Identify which cell holds the provided text, then report its [x, y] central coordinate. 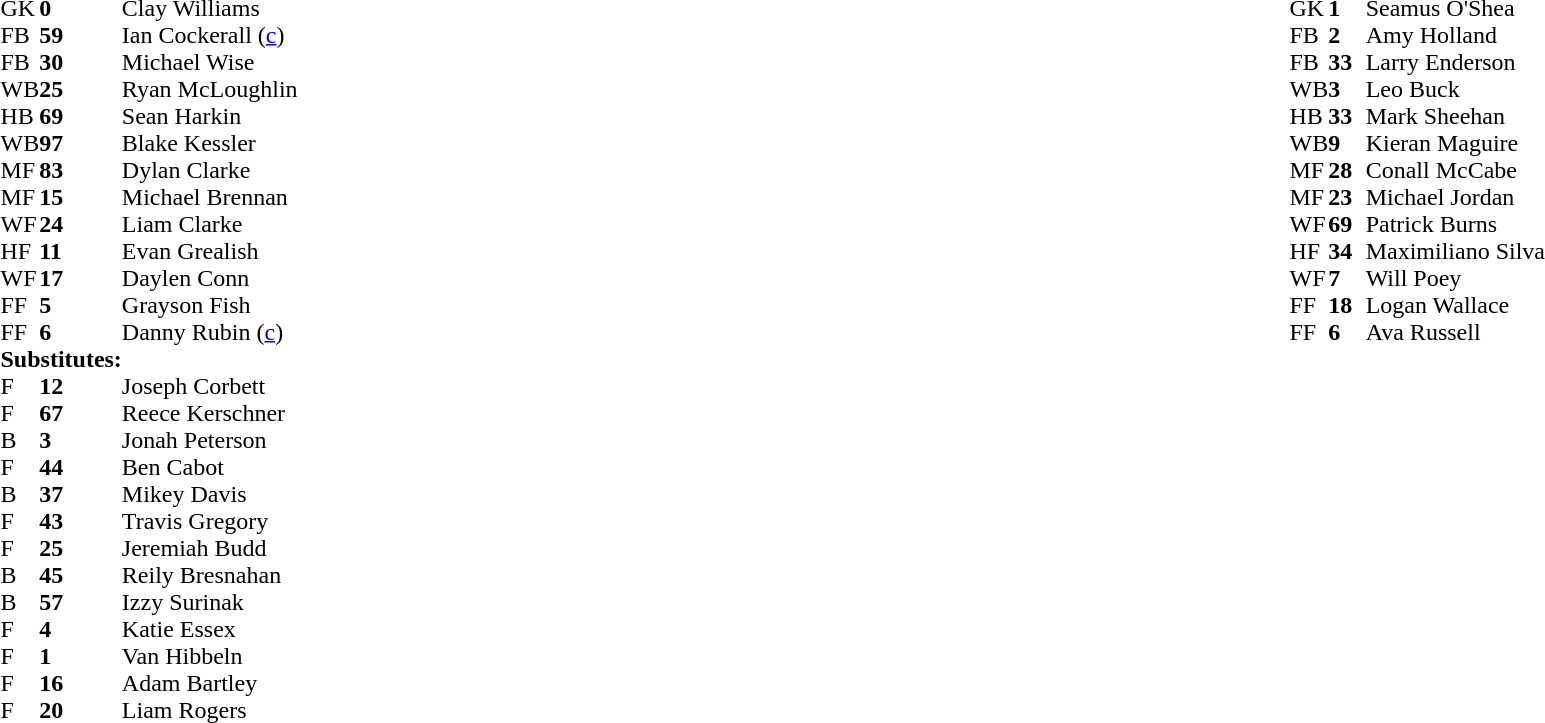
2 [1347, 36]
Ben Cabot [210, 468]
7 [1347, 278]
20 [58, 710]
Ian Cockerall (c) [210, 36]
Jeremiah Budd [210, 548]
Danny Rubin (c) [210, 332]
Katie Essex [210, 630]
Substitutes: [60, 360]
Ava Russell [1456, 332]
34 [1347, 252]
83 [58, 170]
Evan Grealish [210, 252]
Blake Kessler [210, 144]
Izzy Surinak [210, 602]
Will Poey [1456, 278]
Leo Buck [1456, 90]
16 [58, 684]
24 [58, 224]
Van Hibbeln [210, 656]
Daylen Conn [210, 278]
Grayson Fish [210, 306]
Kieran Maguire [1456, 144]
Dylan Clarke [210, 170]
Logan Wallace [1456, 306]
Jonah Peterson [210, 440]
15 [58, 198]
11 [58, 252]
18 [1347, 306]
9 [1347, 144]
43 [58, 522]
57 [58, 602]
Liam Rogers [210, 710]
Patrick Burns [1456, 224]
30 [58, 62]
37 [58, 494]
28 [1347, 170]
Mikey Davis [210, 494]
Michael Brennan [210, 198]
Adam Bartley [210, 684]
97 [58, 144]
44 [58, 468]
Ryan McLoughlin [210, 90]
5 [58, 306]
Travis Gregory [210, 522]
67 [58, 414]
Liam Clarke [210, 224]
Reece Kerschner [210, 414]
Amy Holland [1456, 36]
45 [58, 576]
23 [1347, 198]
Conall McCabe [1456, 170]
Mark Sheehan [1456, 116]
1 [58, 656]
Reily Bresnahan [210, 576]
Maximiliano Silva [1456, 252]
Joseph Corbett [210, 386]
12 [58, 386]
Larry Enderson [1456, 62]
Michael Wise [210, 62]
59 [58, 36]
17 [58, 278]
Michael Jordan [1456, 198]
Sean Harkin [210, 116]
4 [58, 630]
